For the text-containing cell, return its midpoint in (x, y) coordinate format. 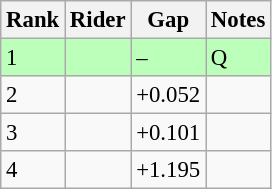
– (168, 58)
+0.052 (168, 95)
Gap (168, 20)
3 (33, 133)
+0.101 (168, 133)
1 (33, 58)
+1.195 (168, 170)
Notes (238, 20)
Rider (98, 20)
Rank (33, 20)
Q (238, 58)
2 (33, 95)
4 (33, 170)
